Capture the cell that displays the provided text and extract its (X, Y) central coordinate. 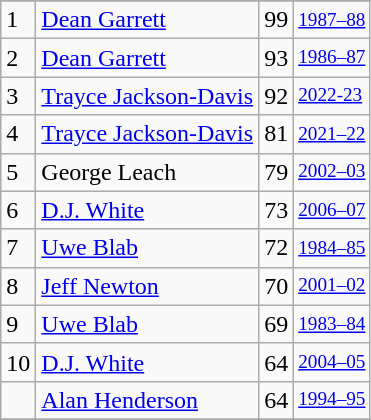
10 (18, 362)
Jeff Newton (148, 286)
93 (276, 58)
2022-23 (332, 96)
Alan Henderson (148, 400)
1994–95 (332, 400)
99 (276, 20)
4 (18, 134)
9 (18, 324)
5 (18, 172)
1983–84 (332, 324)
2002–03 (332, 172)
92 (276, 96)
1984–85 (332, 248)
70 (276, 286)
72 (276, 248)
1987–88 (332, 20)
79 (276, 172)
81 (276, 134)
69 (276, 324)
7 (18, 248)
1 (18, 20)
2001–02 (332, 286)
2 (18, 58)
1986–87 (332, 58)
3 (18, 96)
2006–07 (332, 210)
73 (276, 210)
George Leach (148, 172)
8 (18, 286)
6 (18, 210)
2004–05 (332, 362)
2021–22 (332, 134)
